Return the (X, Y) coordinate for the center point of the cell that contains the specified text.  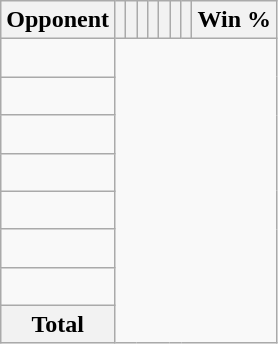
Opponent (58, 20)
Win % (234, 20)
Total (58, 324)
